Identify which cell holds the provided text, then report its [x, y] central coordinate. 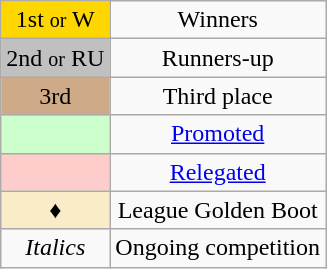
Ongoing competition [218, 248]
Relegated [218, 172]
League Golden Boot [218, 210]
Promoted [218, 134]
Italics [56, 248]
3rd [56, 96]
2nd or RU [56, 58]
♦ [56, 210]
Third place [218, 96]
Runners-up [218, 58]
Winners [218, 20]
1st or W [56, 20]
